Detect which cell encompasses the target text, then output its [x, y] center coordinate. 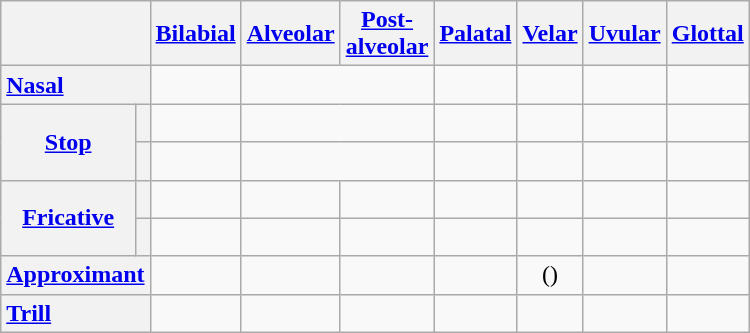
Nasal [76, 85]
Bilabial [196, 34]
Uvular [624, 34]
Glottal [708, 34]
Post-alveolar [387, 34]
Velar [550, 34]
Approximant [76, 275]
Alveolar [290, 34]
() [550, 275]
Stop [68, 142]
Fricative [68, 218]
Trill [76, 313]
Palatal [476, 34]
